Determine the (X, Y) coordinate at the center of the cell enclosing the given text.  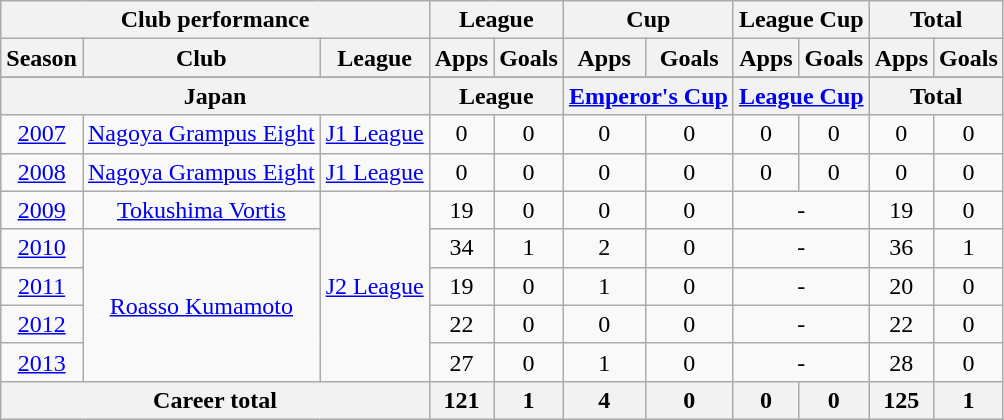
J2 League (374, 286)
Career total (215, 400)
Japan (215, 96)
2013 (42, 362)
36 (901, 248)
28 (901, 362)
20 (901, 286)
2010 (42, 248)
Season (42, 58)
Cup (648, 20)
125 (901, 400)
Club performance (215, 20)
Tokushima Vortis (201, 210)
27 (461, 362)
2 (604, 248)
Club (201, 58)
2008 (42, 172)
2011 (42, 286)
Emperor's Cup (648, 96)
2007 (42, 134)
34 (461, 248)
4 (604, 400)
121 (461, 400)
Roasso Kumamoto (201, 305)
2012 (42, 324)
2009 (42, 210)
